Search for the cell housing the specified text and yield its [x, y] center coordinate. 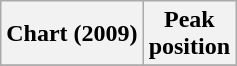
Chart (2009) [72, 34]
Peakposition [189, 34]
